Locate the cell with the specified text and output its [x, y] center coordinate. 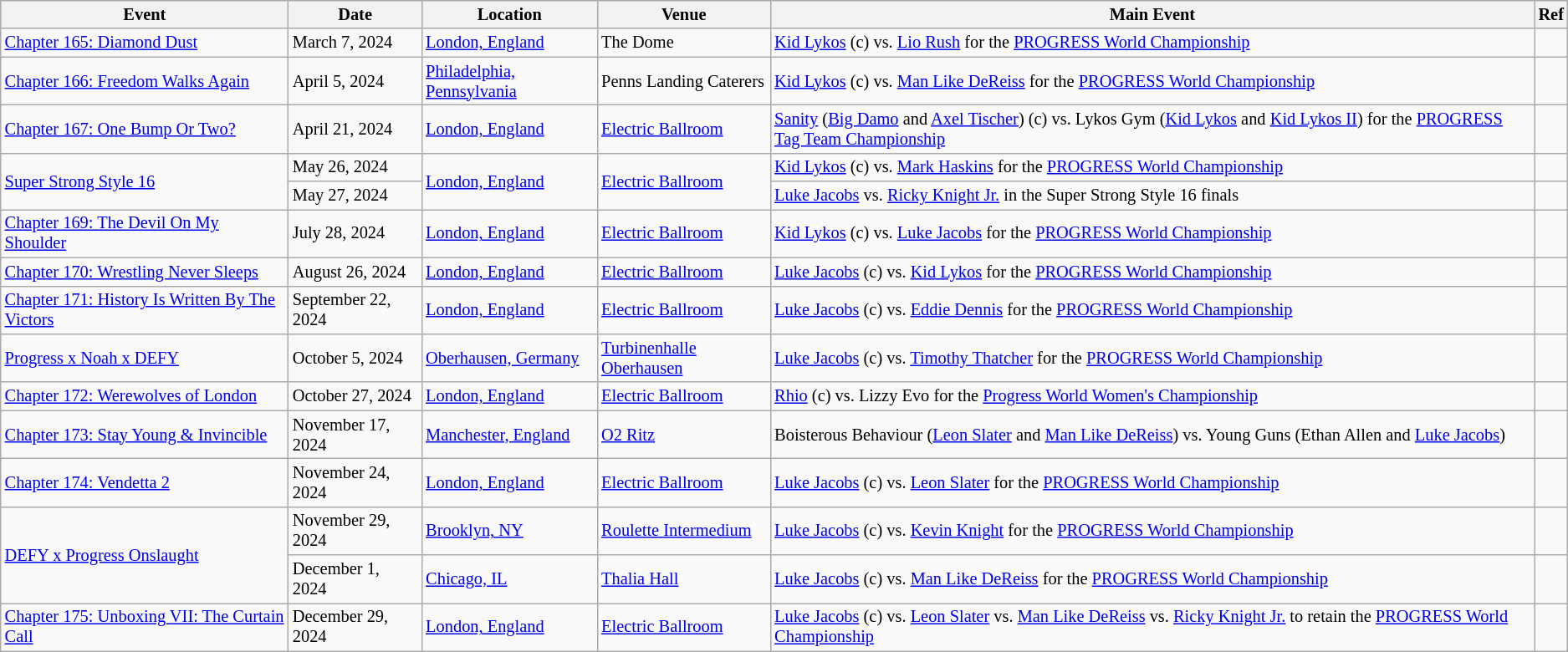
Kid Lykos (c) vs. Mark Haskins for the PROGRESS World Championship [1152, 167]
Kid Lykos (c) vs. Luke Jacobs for the PROGRESS World Championship [1152, 233]
Venue [684, 14]
July 28, 2024 [355, 233]
Super Strong Style 16 [145, 181]
DEFY x Progress Onslaught [145, 555]
August 26, 2024 [355, 272]
The Dome [684, 43]
Main Event [1152, 14]
October 5, 2024 [355, 358]
December 1, 2024 [355, 579]
Oberhausen, Germany [509, 358]
Luke Jacobs (c) vs. Timothy Thatcher for the PROGRESS World Championship [1152, 358]
Chapter 165: Diamond Dust [145, 43]
December 29, 2024 [355, 627]
Sanity (Big Damo and Axel Tischer) (c) vs. Lykos Gym (Kid Lykos and Kid Lykos II) for the PROGRESS Tag Team Championship [1152, 129]
Date [355, 14]
March 7, 2024 [355, 43]
Event [145, 14]
Chapter 171: History Is Written By The Victors [145, 310]
Luke Jacobs (c) vs. Eddie Dennis for the PROGRESS World Championship [1152, 310]
October 27, 2024 [355, 396]
Luke Jacobs (c) vs. Kid Lykos for the PROGRESS World Championship [1152, 272]
April 5, 2024 [355, 81]
May 27, 2024 [355, 196]
Ref [1551, 14]
November 29, 2024 [355, 531]
Chapter 173: Stay Young & Invincible [145, 435]
O2 Ritz [684, 435]
Boisterous Behaviour (Leon Slater and Man Like DeReiss) vs. Young Guns (Ethan Allen and Luke Jacobs) [1152, 435]
Progress x Noah x DEFY [145, 358]
Roulette Intermedium [684, 531]
Turbinenhalle Oberhausen [684, 358]
Chapter 166: Freedom Walks Again [145, 81]
Kid Lykos (c) vs. Lio Rush for the PROGRESS World Championship [1152, 43]
Chapter 169: The Devil On My Shoulder [145, 233]
April 21, 2024 [355, 129]
Luke Jacobs (c) vs. Man Like DeReiss for the PROGRESS World Championship [1152, 579]
Location [509, 14]
Kid Lykos (c) vs. Man Like DeReiss for the PROGRESS World Championship [1152, 81]
November 24, 2024 [355, 482]
November 17, 2024 [355, 435]
May 26, 2024 [355, 167]
September 22, 2024 [355, 310]
Chapter 170: Wrestling Never Sleeps [145, 272]
Chapter 167: One Bump Or Two? [145, 129]
Penns Landing Caterers [684, 81]
Brooklyn, NY [509, 531]
Luke Jacobs (c) vs. Leon Slater for the PROGRESS World Championship [1152, 482]
Luke Jacobs (c) vs. Leon Slater vs. Man Like DeReiss vs. Ricky Knight Jr. to retain the PROGRESS World Championship [1152, 627]
Rhio (c) vs. Lizzy Evo for the Progress World Women's Championship [1152, 396]
Thalia Hall [684, 579]
Philadelphia, Pennsylvania [509, 81]
Chapter 174: Vendetta 2 [145, 482]
Chapter 172: Werewolves of London [145, 396]
Luke Jacobs (c) vs. Kevin Knight for the PROGRESS World Championship [1152, 531]
Chicago, IL [509, 579]
Manchester, England [509, 435]
Chapter 175: Unboxing VII: The Curtain Call [145, 627]
Luke Jacobs vs. Ricky Knight Jr. in the Super Strong Style 16 finals [1152, 196]
